For the text-containing cell, return its midpoint in (X, Y) coordinate format. 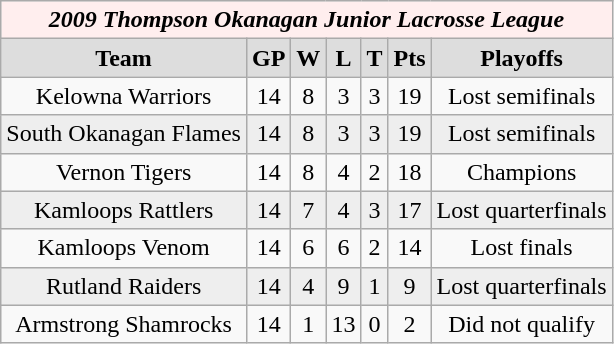
13 (344, 324)
Playoffs (522, 58)
Armstrong Shamrocks (124, 324)
W (308, 58)
Did not qualify (522, 324)
T (374, 58)
7 (308, 210)
17 (410, 210)
0 (374, 324)
Kamloops Venom (124, 248)
GP (268, 58)
Kelowna Warriors (124, 96)
Kamloops Rattlers (124, 210)
2009 Thompson Okanagan Junior Lacrosse League (306, 20)
L (344, 58)
Lost finals (522, 248)
Rutland Raiders (124, 286)
Champions (522, 172)
18 (410, 172)
Team (124, 58)
Pts (410, 58)
South Okanagan Flames (124, 134)
Vernon Tigers (124, 172)
